Extract the [x, y] coordinate from the center of the cell holding the provided text.  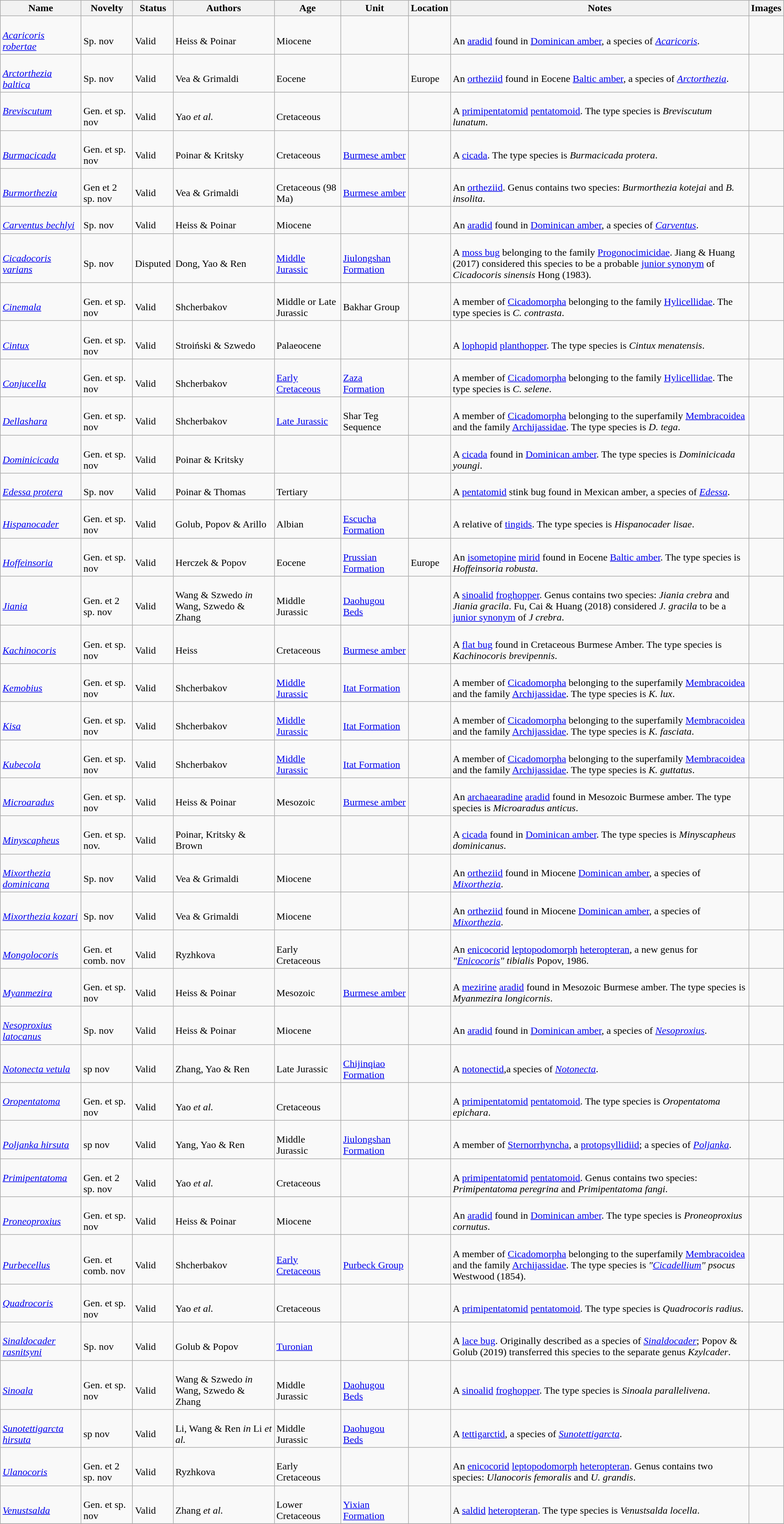
A member of Cicadomorpha belonging to the family Hylicellidae. The type species is C. selene. [600, 378]
Poinar, Kritsky & Brown [224, 835]
Shar Teg Sequence [375, 416]
Burmorthezia [41, 187]
Poinar & Thomas [224, 486]
Carventus bechlyi [41, 220]
Chijinqiao Formation [375, 1063]
Microaradus [41, 797]
Notonecta vetula [41, 1063]
A member of Cicadomorpha belonging to the superfamily Membracoidea and the family Archijassidae. The type species is K. fasciata. [600, 721]
Li, Wang & Ren in Li et al. [224, 1428]
Breviscutum [41, 111]
Dellashara [41, 416]
Dong, Yao & Ren [224, 258]
Dominicicada [41, 454]
A mezirine aradid found in Mesozoic Burmese amber. The type species is Myanmezira longicornis. [600, 987]
A saldid heteropteran. The type species is Venustsalda locella. [600, 1505]
Zaza Formation [375, 378]
An isometopine mirid found in Eocene Baltic amber. The type species is Hoffeinsoria robusta. [600, 557]
Tertiary [308, 486]
Kubecola [41, 759]
Cintux [41, 340]
Acaricoris robertae [41, 35]
Purbeck Group [375, 1259]
Purbecellus [41, 1259]
A flat bug found in Cretaceous Burmese Amber. The type species is Kachinocoris brevipennis. [600, 645]
An enicocorid leptopodomorph heteropteran, a new genus for "Enicocoris" tibialis Popov, 1986. [600, 949]
Poljanka hirsuta [41, 1140]
Middle or Late Jurassic [308, 302]
Yixian Formation [375, 1505]
Kisa [41, 721]
An aradid found in Dominican amber, a species of Nesoproxius. [600, 1025]
Images [766, 8]
Zhang et al. [224, 1505]
Oropentatoma [41, 1102]
Albian [308, 519]
Prussian Formation [375, 557]
A sinoalid froghopper. The type species is Sinoala parallelivena. [600, 1385]
Disputed [153, 258]
A lace bug. Originally described as a species of Sinaldocader; Popov & Golub (2019) transferred this species to the separate genus Kzylcader. [600, 1341]
Stroiński & Szwedo [224, 340]
A primipentatomid pentatomoid. The type species is Oropentatoma epichara. [600, 1102]
Gen et 2 sp. nov [107, 187]
Venustsalda [41, 1505]
An archaearadine aradid found in Mesozoic Burmese amber. The type species is Microaradus anticus. [600, 797]
Golub, Popov & Arillo [224, 519]
A primipentatomid pentatomoid. The type species is Breviscutum lunatum. [600, 111]
Heiss [224, 645]
An ortheziid found in Eocene Baltic amber, a species of Arctorthezia. [600, 73]
An aradid found in Dominican amber, a species of Acaricoris. [600, 35]
A relative of tingids. The type species is Hispanocader lisae. [600, 519]
An aradid found in Dominican amber, a species of Carventus. [600, 220]
Mongolocoris [41, 949]
Sinaldocader rasnitsyni [41, 1341]
Cicadocoris varians [41, 258]
A lophopid planthopper. The type species is Cintux menatensis. [600, 340]
Cinemala [41, 302]
Edessa protera [41, 486]
Primipentatoma [41, 1178]
Lower Cretaceous [308, 1505]
An enicocorid leptopodomorph heteropteran. Genus contains two species: Ulanocoris femoralis and U. grandis. [600, 1466]
A member of Cicadomorpha belonging to the superfamily Membracoidea and the family Archijassidae. The type species is K. lux. [600, 683]
Authors [224, 8]
Mixorthezia kozari [41, 911]
A member of Cicadomorpha belonging to the superfamily Membracoidea and the family Archijassidae. The type species is K. guttatus. [600, 759]
Myanmezira [41, 987]
Quadrocoris [41, 1303]
Sinoala [41, 1385]
Kachinocoris [41, 645]
A primipentatomid pentatomoid. The type species is Quadrocoris radius. [600, 1303]
Nesoproxius latocanus [41, 1025]
Jiania [41, 601]
Zhang, Yao & Ren [224, 1063]
An aradid found in Dominican amber. The type species is Proneoproxius cornutus. [600, 1216]
Minyscapheus [41, 835]
A member of Sternorrhyncha, a protopsyllidiid; a species of Poljanka. [600, 1140]
A member of Cicadomorpha belonging to the family Hylicellidae. The type species is C. contrasta. [600, 302]
Unit [375, 8]
Bakhar Group [375, 302]
Burmacicada [41, 149]
Hoffeinsoria [41, 557]
Cretaceous (98 Ma) [308, 187]
Location [430, 8]
A pentatomid stink bug found in Mexican amber, a species of Edessa. [600, 486]
Hispanocader [41, 519]
Sunotettigarcta hirsuta [41, 1428]
A cicada found in Dominican amber. The type species is Dominicicada youngi. [600, 454]
Mixorthezia dominicana [41, 873]
Golub & Popov [224, 1341]
A member of Cicadomorpha belonging to the superfamily Membracoidea and the family Archijassidae. The type species is D. tega. [600, 416]
A tettigarctid, a species of Sunotettigarcta. [600, 1428]
Novelty [107, 8]
Herczek & Popov [224, 557]
A notonectid,a species of Notonecta. [600, 1063]
Gen. et sp. nov. [107, 835]
Ulanocoris [41, 1466]
Status [153, 8]
Proneoproxius [41, 1216]
Age [308, 8]
Name [41, 8]
Kemobius [41, 683]
Escucha Formation [375, 519]
Arctorthezia baltica [41, 73]
Yang, Yao & Ren [224, 1140]
A cicada found in Dominican amber. The type species is Minyscapheus dominicanus. [600, 835]
An ortheziid. Genus contains two species: Burmorthezia kotejai and B. insolita. [600, 187]
A cicada. The type species is Burmacicada protera. [600, 149]
Turonian [308, 1341]
A primipentatomid pentatomoid. Genus contains two species: Primipentatoma peregrina and Primipentatoma fangi. [600, 1178]
Palaeocene [308, 340]
Conjucella [41, 378]
Notes [600, 8]
